Locate the cell with the specified text and output its [X, Y] center coordinate. 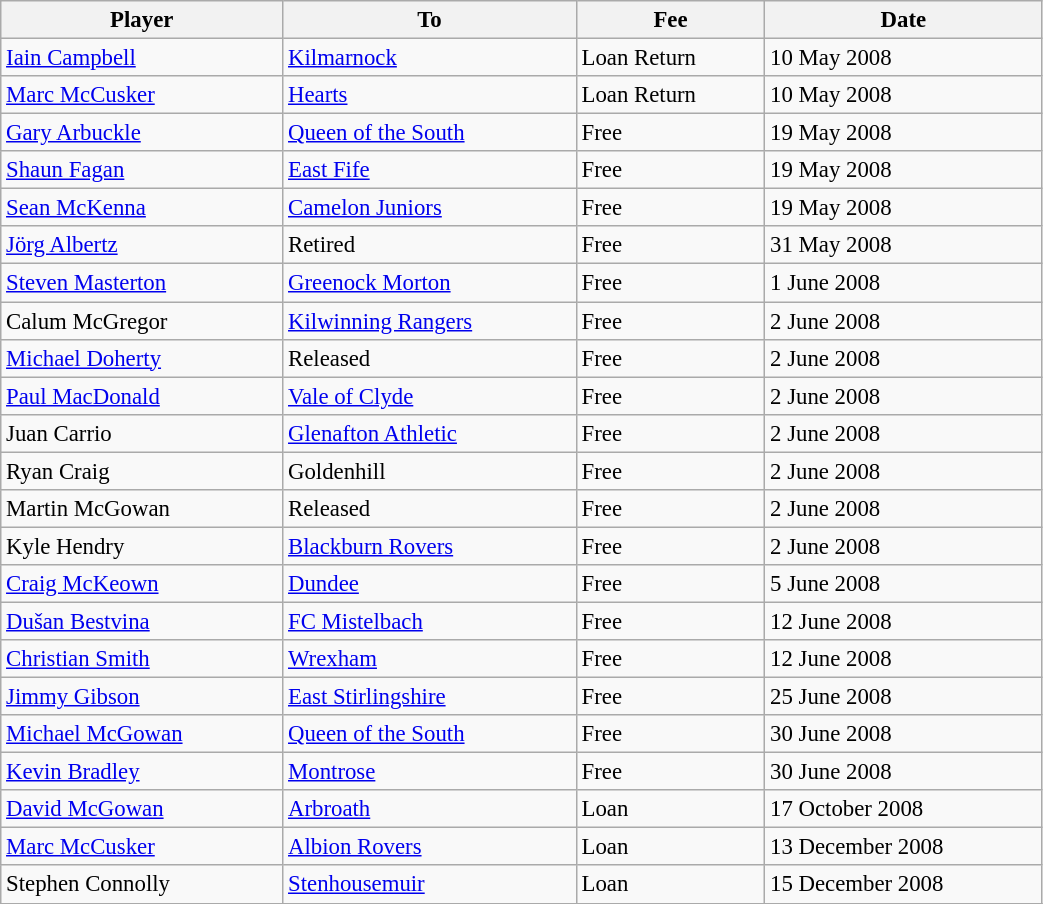
Kilmarnock [430, 58]
Arbroath [430, 809]
Kyle Hendry [142, 546]
Sean McKenna [142, 208]
Stephen Connolly [142, 885]
Kevin Bradley [142, 772]
Blackburn Rovers [430, 546]
5 June 2008 [904, 584]
Steven Masterton [142, 283]
Shaun Fagan [142, 170]
17 October 2008 [904, 809]
Calum McGregor [142, 321]
To [430, 20]
1 June 2008 [904, 283]
Camelon Juniors [430, 208]
Retired [430, 245]
15 December 2008 [904, 885]
Iain Campbell [142, 58]
13 December 2008 [904, 847]
Juan Carrio [142, 433]
Hearts [430, 95]
31 May 2008 [904, 245]
Gary Arbuckle [142, 133]
Greenock Morton [430, 283]
FC Mistelbach [430, 621]
Stenhousemuir [430, 885]
Goldenhill [430, 471]
Glenafton Athletic [430, 433]
East Fife [430, 170]
Michael McGowan [142, 734]
David McGowan [142, 809]
Martin McGowan [142, 509]
Paul MacDonald [142, 396]
Jimmy Gibson [142, 697]
Dušan Bestvina [142, 621]
Jörg Albertz [142, 245]
Wrexham [430, 659]
Date [904, 20]
25 June 2008 [904, 697]
Craig McKeown [142, 584]
Albion Rovers [430, 847]
Christian Smith [142, 659]
Kilwinning Rangers [430, 321]
Dundee [430, 584]
Fee [670, 20]
Player [142, 20]
Vale of Clyde [430, 396]
Montrose [430, 772]
Ryan Craig [142, 471]
Michael Doherty [142, 358]
East Stirlingshire [430, 697]
